For the text-containing cell, return its midpoint in [X, Y] coordinate format. 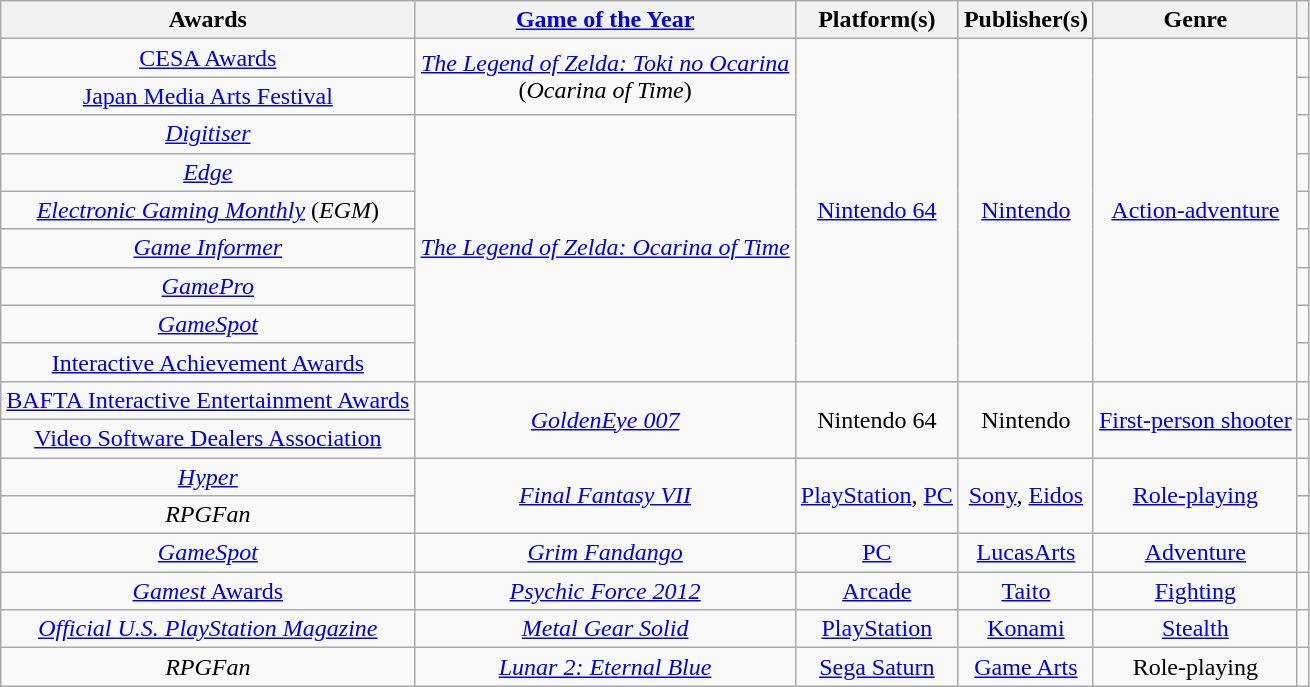
Grim Fandango [605, 553]
PlayStation [876, 629]
Metal Gear Solid [605, 629]
First-person shooter [1195, 419]
Final Fantasy VII [605, 496]
Game of the Year [605, 20]
Japan Media Arts Festival [208, 96]
Interactive Achievement Awards [208, 362]
Psychic Force 2012 [605, 591]
GoldenEye 007 [605, 419]
CESA Awards [208, 58]
The Legend of Zelda: Ocarina of Time [605, 248]
LucasArts [1026, 553]
The Legend of Zelda: Toki no Ocarina (Ocarina of Time) [605, 77]
GamePro [208, 286]
Game Informer [208, 248]
Publisher(s) [1026, 20]
Sega Saturn [876, 667]
Digitiser [208, 134]
Video Software Dealers Association [208, 438]
Konami [1026, 629]
Awards [208, 20]
Arcade [876, 591]
Hyper [208, 477]
Gamest Awards [208, 591]
PC [876, 553]
Action-adventure [1195, 210]
Adventure [1195, 553]
Fighting [1195, 591]
PlayStation, PC [876, 496]
Electronic Gaming Monthly (EGM) [208, 210]
Game Arts [1026, 667]
Lunar 2: Eternal Blue [605, 667]
Taito [1026, 591]
Platform(s) [876, 20]
Sony, Eidos [1026, 496]
Genre [1195, 20]
Edge [208, 172]
Stealth [1195, 629]
BAFTA Interactive Entertainment Awards [208, 400]
Official U.S. PlayStation Magazine [208, 629]
